Scan for the cell matching the given text and deliver its [X, Y] coordinate at center. 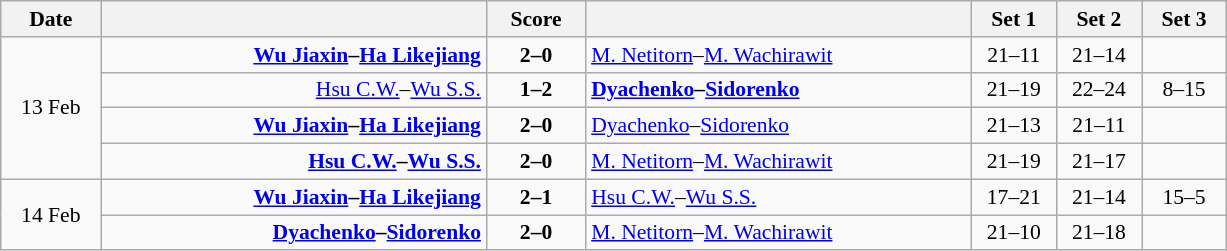
21–18 [1098, 233]
Score [536, 19]
21–10 [1014, 233]
17–21 [1014, 197]
Set 1 [1014, 19]
8–15 [1184, 90]
1–2 [536, 90]
Set 2 [1098, 19]
2–1 [536, 197]
21–13 [1014, 126]
Date [51, 19]
13 Feb [51, 108]
15–5 [1184, 197]
Set 3 [1184, 19]
14 Feb [51, 214]
21–17 [1098, 162]
22–24 [1098, 90]
